Detect which cell encompasses the target text, then output its (X, Y) center coordinate. 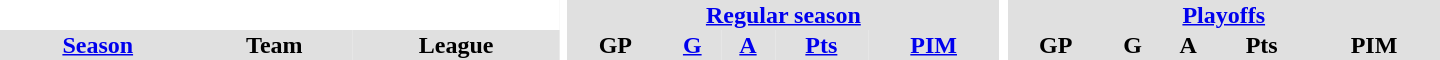
Team (274, 45)
Playoffs (1224, 15)
Regular season (783, 15)
Season (98, 45)
League (456, 45)
